Capture the cell that displays the provided text and extract its [x, y] central coordinate. 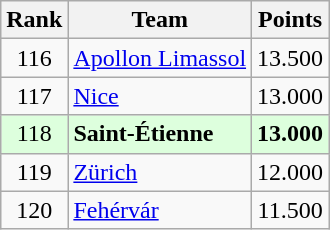
116 [34, 58]
Rank [34, 20]
119 [34, 172]
Apollon Limassol [160, 58]
11.500 [290, 210]
12.000 [290, 172]
120 [34, 210]
Team [160, 20]
117 [34, 96]
13.500 [290, 58]
Fehérvár [160, 210]
Nice [160, 96]
Zürich [160, 172]
Points [290, 20]
Saint-Étienne [160, 134]
118 [34, 134]
